Find where the given text appears and provide that cell's center as [x, y] coordinate. 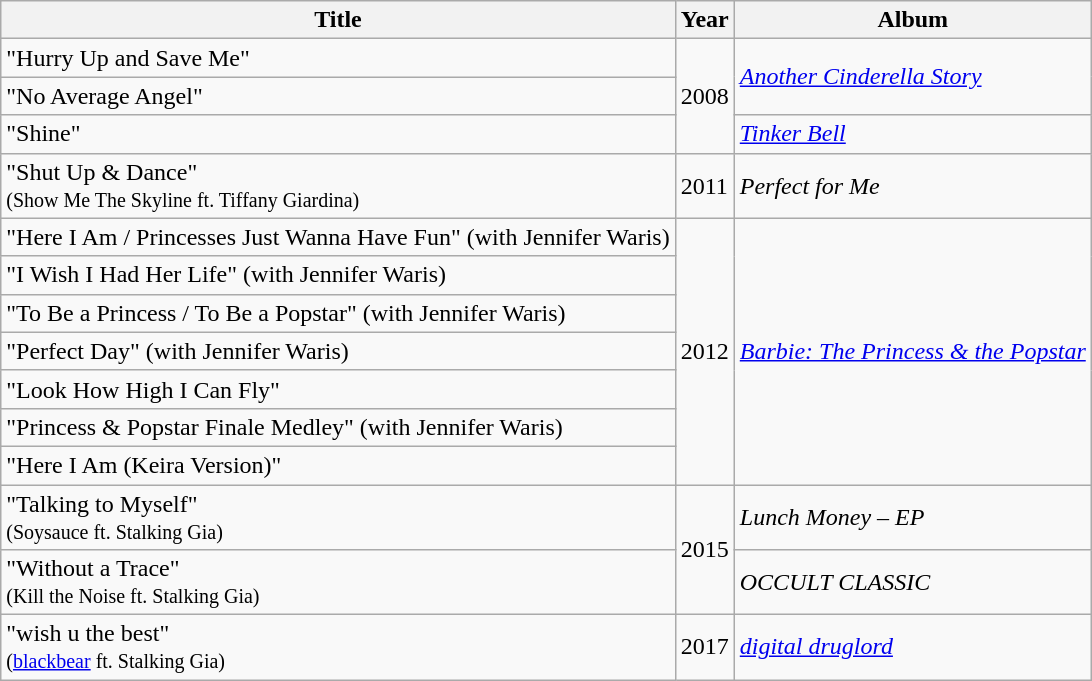
"Without a Trace"(Kill the Noise ft. Stalking Gia) [338, 582]
"To Be a Princess / To Be a Popstar" (with Jennifer Waris) [338, 313]
Lunch Money – EP [912, 516]
Perfect for Me [912, 186]
Album [912, 20]
"I Wish I Had Her Life" (with Jennifer Waris) [338, 275]
digital druglord [912, 648]
"Shine" [338, 134]
2011 [704, 186]
Title [338, 20]
Year [704, 20]
"Talking to Myself"(Soysauce ft. Stalking Gia) [338, 516]
Barbie: The Princess & the Popstar [912, 351]
"Here I Am / Princesses Just Wanna Have Fun" (with Jennifer Waris) [338, 237]
"Perfect Day" (with Jennifer Waris) [338, 351]
"Hurry Up and Save Me" [338, 58]
"Look How High I Can Fly" [338, 389]
"Princess & Popstar Finale Medley" (with Jennifer Waris) [338, 427]
"Shut Up & Dance"(Show Me The Skyline ft. Tiffany Giardina) [338, 186]
2017 [704, 648]
"Here I Am (Keira Version)" [338, 465]
2012 [704, 351]
Another Cinderella Story [912, 77]
2015 [704, 549]
"wish u the best"(blackbear ft. Stalking Gia) [338, 648]
2008 [704, 96]
"No Average Angel" [338, 96]
Tinker Bell [912, 134]
OCCULT CLASSIC [912, 582]
